Extract the [X, Y] coordinate from the center of the cell holding the provided text.  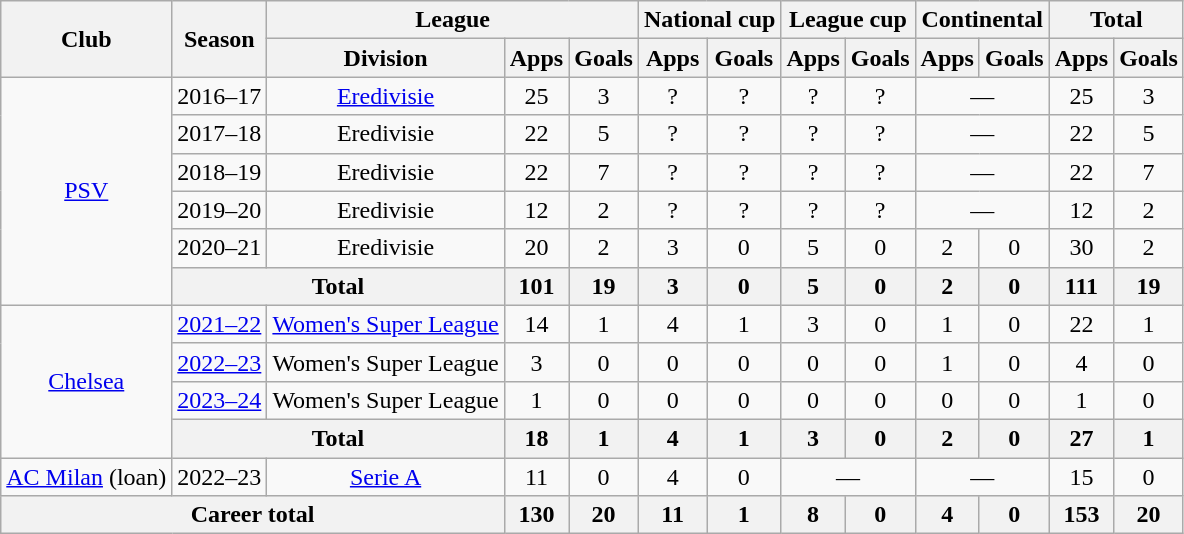
111 [1081, 286]
30 [1081, 248]
18 [536, 438]
2017–18 [220, 134]
Division [386, 58]
2020–21 [220, 248]
101 [536, 286]
League cup [848, 20]
2021–22 [220, 324]
2019–20 [220, 210]
14 [536, 324]
Career total [253, 515]
27 [1081, 438]
AC Milan (loan) [86, 477]
Chelsea [86, 381]
8 [813, 515]
Season [220, 39]
2023–24 [220, 400]
Serie A [386, 477]
League [453, 20]
Continental [982, 20]
2016–17 [220, 96]
Club [86, 39]
130 [536, 515]
15 [1081, 477]
PSV [86, 191]
153 [1081, 515]
National cup [709, 20]
2018–19 [220, 172]
